Extract the [x, y] coordinate from the center of the cell holding the provided text.  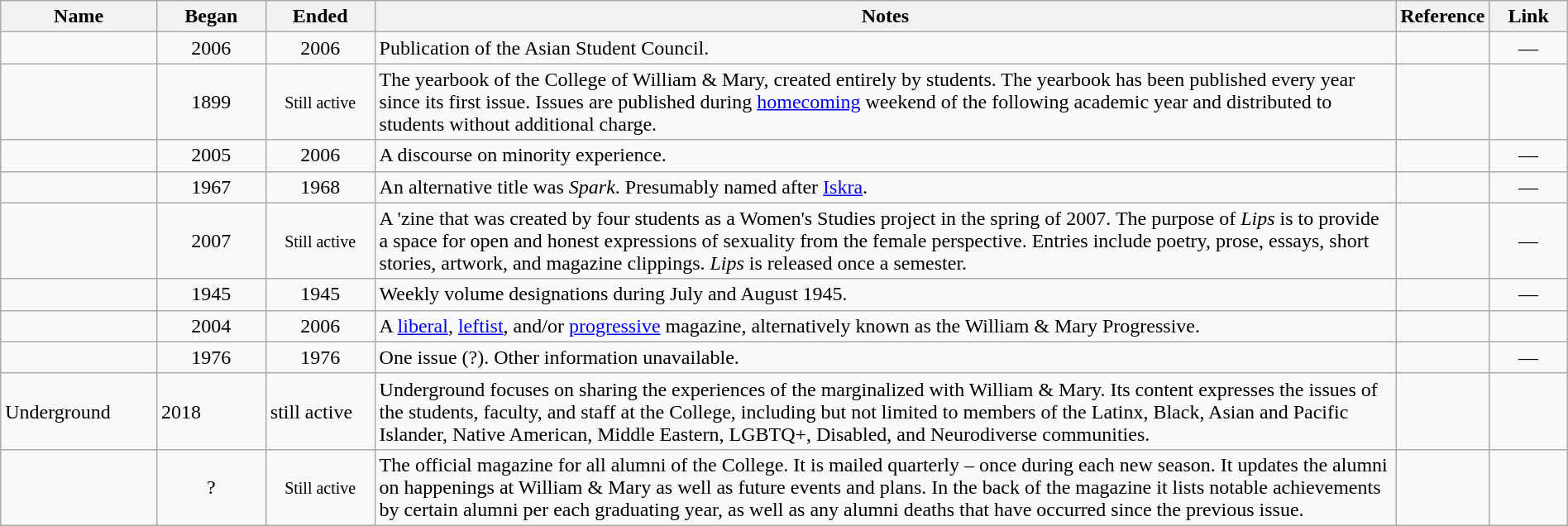
1967 [211, 187]
A discourse on minority experience. [885, 155]
? [211, 487]
Publication of the Asian Student Council. [885, 48]
still active [320, 411]
2018 [211, 411]
Weekly volume designations during July and August 1945. [885, 294]
Began [211, 17]
Link [1528, 17]
2005 [211, 155]
An alternative title was Spark. Presumably named after Iskra. [885, 187]
Ended [320, 17]
Reference [1442, 17]
2007 [211, 241]
A liberal, leftist, and/or progressive magazine, alternatively known as the William & Mary Progressive. [885, 326]
Notes [885, 17]
Name [79, 17]
2004 [211, 326]
1899 [211, 102]
One issue (?). Other information unavailable. [885, 357]
Underground [79, 411]
1968 [320, 187]
